Return (X, Y) of the center of cell containing provided text 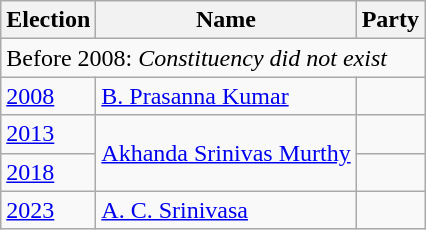
A. C. Srinivasa (226, 210)
Party (390, 20)
Election (48, 20)
Akhanda Srinivas Murthy (226, 153)
Name (226, 20)
Before 2008: Constituency did not exist (213, 58)
2023 (48, 210)
2018 (48, 172)
2013 (48, 134)
B. Prasanna Kumar (226, 96)
2008 (48, 96)
